Scan for the cell matching the given text and deliver its (X, Y) coordinate at center. 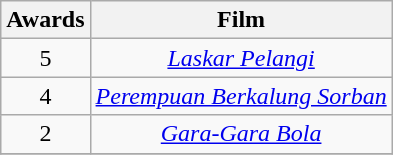
2 (46, 134)
Gara-Gara Bola (241, 134)
Film (241, 20)
5 (46, 58)
Laskar Pelangi (241, 58)
Perempuan Berkalung Sorban (241, 96)
Awards (46, 20)
4 (46, 96)
